Search for the cell housing the specified text and yield its (X, Y) center coordinate. 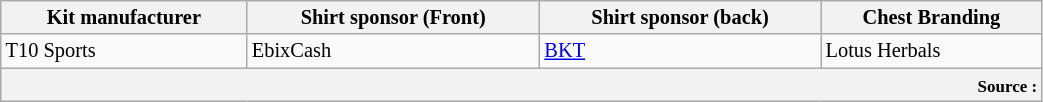
Shirt sponsor (back) (680, 17)
T10 Sports (124, 51)
BKT (680, 51)
Chest Branding (932, 17)
Kit manufacturer (124, 17)
EbixCash (394, 51)
Source : (522, 85)
Lotus Herbals (932, 51)
Shirt sponsor (Front) (394, 17)
